Search for the cell housing the specified text and yield its [X, Y] center coordinate. 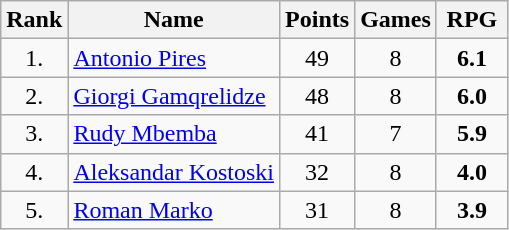
RPG [472, 20]
6.1 [472, 58]
4.0 [472, 172]
4. [34, 172]
2. [34, 96]
31 [318, 210]
41 [318, 134]
7 [396, 134]
Giorgi Gamqrelidze [174, 96]
32 [318, 172]
Roman Marko [174, 210]
3.9 [472, 210]
Rank [34, 20]
Games [396, 20]
Name [174, 20]
49 [318, 58]
Points [318, 20]
5.9 [472, 134]
Rudy Mbemba [174, 134]
Antonio Pires [174, 58]
6.0 [472, 96]
48 [318, 96]
1. [34, 58]
5. [34, 210]
3. [34, 134]
Aleksandar Kostoski [174, 172]
